Search for the cell housing the specified text and yield its (X, Y) center coordinate. 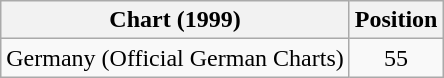
Chart (1999) (175, 20)
Germany (Official German Charts) (175, 58)
55 (396, 58)
Position (396, 20)
